Scan for the cell matching the given text and deliver its (X, Y) coordinate at center. 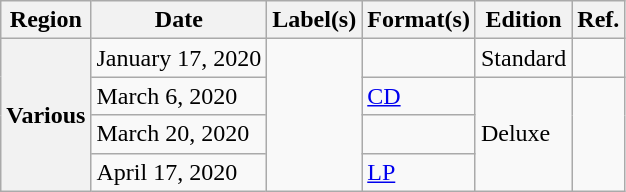
Date (179, 20)
Edition (523, 20)
April 17, 2020 (179, 172)
CD (419, 96)
January 17, 2020 (179, 58)
Various (46, 115)
LP (419, 172)
Standard (523, 58)
Ref. (598, 20)
March 6, 2020 (179, 96)
March 20, 2020 (179, 134)
Deluxe (523, 134)
Region (46, 20)
Label(s) (314, 20)
Format(s) (419, 20)
